Extract the [x, y] coordinate from the center of the cell holding the provided text.  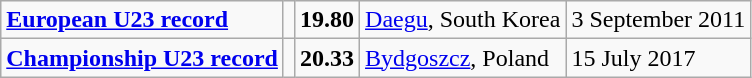
Bydgoszcz, Poland [463, 58]
20.33 [326, 58]
19.80 [326, 20]
European U23 record [142, 20]
Daegu, South Korea [463, 20]
3 September 2011 [658, 20]
Championship U23 record [142, 58]
15 July 2017 [658, 58]
